Find where the given text appears and provide that cell's center as (X, Y) coordinate. 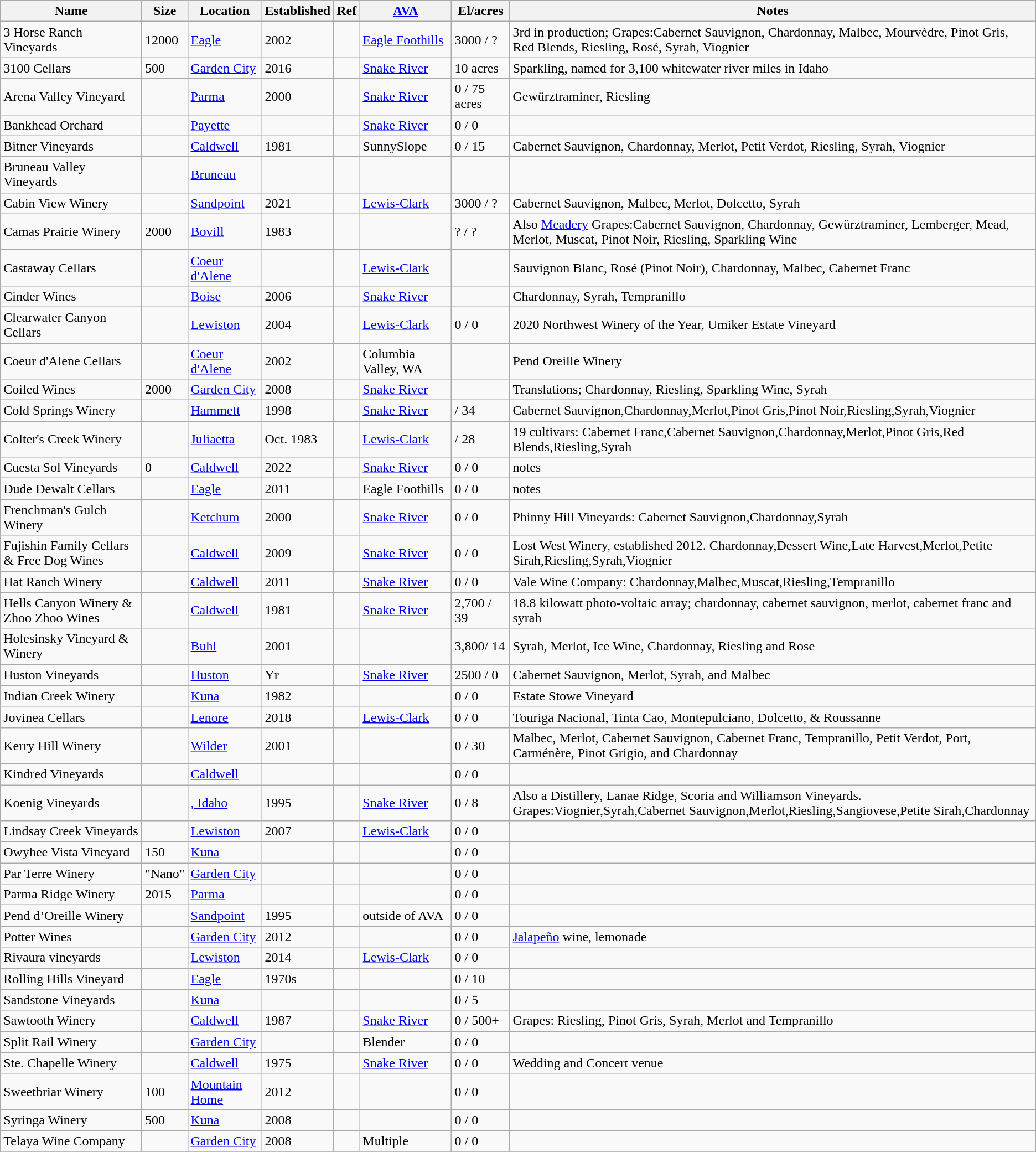
Camas Prairie Winery (71, 231)
Cuesta Sol Vineyards (71, 468)
Boise (225, 296)
Bitner Vineyards (71, 146)
Chardonnay, Syrah, Tempranillo (773, 296)
Touriga Nacional, Tinta Cao, Montepulciano, Dolcetto, & Roussanne (773, 717)
Huston (225, 675)
AVA (406, 11)
3rd in production; Grapes:Cabernet Sauvignon, Chardonnay, Malbec, Mourvèdre, Pinot Gris, Red Blends, Riesling, Rosé, Syrah, Viognier (773, 40)
0 / 8 (480, 803)
0 / 30 (480, 745)
Coiled Wines (71, 390)
2009 (298, 554)
Colter's Creek Winery (71, 440)
Sandstone Vineyards (71, 1000)
Indian Creek Winery (71, 696)
Size (165, 11)
18.8 kilowatt photo-voltaic array; chardonnay, cabernet sauvignon, merlot, cabernet franc and syrah (773, 610)
Location (225, 11)
Sweetbriar Winery (71, 1092)
Holesinsky Vineyard & Winery (71, 647)
2022 (298, 468)
2004 (298, 324)
0 / 500+ (480, 1021)
3,800/ 14 (480, 647)
Cabernet Sauvignon, Malbec, Merlot, Dolcetto, Syrah (773, 203)
El/acres (480, 11)
? / ? (480, 231)
1975 (298, 1063)
Cold Springs Winery (71, 411)
Hammett (225, 411)
Lost West Winery, established 2012. Chardonnay,Dessert Wine,Late Harvest,Merlot,Petite Sirah,Riesling,Syrah,Viognier (773, 554)
0 (165, 468)
2020 Northwest Winery of the Year, Umiker Estate Vineyard (773, 324)
Name (71, 11)
Fujishin Family Cellars & Free Dog Wines (71, 554)
Grapes: Riesling, Pinot Gris, Syrah, Merlot and Tempranillo (773, 1021)
2021 (298, 203)
1998 (298, 411)
Sauvignon Blanc, Rosé (Pinot Noir), Chardonnay, Malbec, Cabernet Franc (773, 268)
Sparkling, named for 3,100 whitewater river miles in Idaho (773, 68)
19 cultivars: Cabernet Franc,Cabernet Sauvignon,Chardonnay,Merlot,Pinot Gris,Red Blends,Riesling,Syrah (773, 440)
1982 (298, 696)
100 (165, 1092)
Phinny Hill Vineyards: Cabernet Sauvignon,Chardonnay,Syrah (773, 517)
Bankhead Orchard (71, 125)
Bruneau Valley Vineyards (71, 175)
"Nano" (165, 874)
0 / 15 (480, 146)
, Idaho (225, 803)
Potter Wines (71, 937)
2018 (298, 717)
Yr (298, 675)
Clearwater Canyon Cellars (71, 324)
Bruneau (225, 175)
Castaway Cellars (71, 268)
Wilder (225, 745)
10 acres (480, 68)
Cabernet Sauvignon, Chardonnay, Merlot, Petit Verdot, Riesling, Syrah, Viognier (773, 146)
Oct. 1983 (298, 440)
SunnySlope (406, 146)
2014 (298, 958)
3100 Cellars (71, 68)
Cabernet Sauvignon,Chardonnay,Merlot,Pinot Gris,Pinot Noir,Riesling,Syrah,Viognier (773, 411)
Payette (225, 125)
0 / 10 (480, 979)
Blender (406, 1042)
0 / 75 acres (480, 96)
Rolling Hills Vineyard (71, 979)
2015 (165, 895)
Ketchum (225, 517)
/ 28 (480, 440)
Vale Wine Company: Chardonnay,Malbec,Muscat,Riesling,Tempranillo (773, 582)
2,700 / 39 (480, 610)
Estate Stowe Vineyard (773, 696)
Telaya Wine Company (71, 1141)
Notes (773, 11)
2500 / 0 (480, 675)
Lenore (225, 717)
Sawtooth Winery (71, 1021)
Ste. Chapelle Winery (71, 1063)
Split Rail Winery (71, 1042)
Columbia Valley, WA (406, 361)
Par Terre Winery (71, 874)
1983 (298, 231)
Cinder Wines (71, 296)
Syrah, Merlot, Ice Wine, Chardonnay, Riesling and Rose (773, 647)
Translations; Chardonnay, Riesling, Sparkling Wine, Syrah (773, 390)
Koenig Vineyards (71, 803)
Established (298, 11)
Jovinea Cellars (71, 717)
Pend Oreille Winery (773, 361)
Pend d’Oreille Winery (71, 916)
1970s (298, 979)
Buhl (225, 647)
Syringa Winery (71, 1120)
2006 (298, 296)
Kindred Vineyards (71, 774)
150 (165, 853)
Arena Valley Vineyard (71, 96)
Gewürztraminer, Riesling (773, 96)
Rivaura vineyards (71, 958)
Hat Ranch Winery (71, 582)
Lindsay Creek Vineyards (71, 831)
2007 (298, 831)
1987 (298, 1021)
/ 34 (480, 411)
Kerry Hill Winery (71, 745)
Ref (346, 11)
Cabin View Winery (71, 203)
0 / 5 (480, 1000)
outside of AVA (406, 916)
2016 (298, 68)
Also Meadery Grapes:Cabernet Sauvignon, Chardonnay, Gewürztraminer, Lemberger, Mead, Merlot, Muscat, Pinot Noir, Riesling, Sparkling Wine (773, 231)
Malbec, Merlot, Cabernet Sauvignon, Cabernet Franc, Tempranillo, Petit Verdot, Port, Carménère, Pinot Grigio, and Chardonnay (773, 745)
Parma Ridge Winery (71, 895)
Jalapeño wine, lemonade (773, 937)
Juliaetta (225, 440)
3 Horse Ranch Vineyards (71, 40)
Coeur d'Alene Cellars (71, 361)
Bovill (225, 231)
Mountain Home (225, 1092)
Dude Dewalt Cellars (71, 489)
Huston Vineyards (71, 675)
Hells Canyon Winery & Zhoo Zhoo Wines (71, 610)
Cabernet Sauvignon, Merlot, Syrah, and Malbec (773, 675)
Multiple (406, 1141)
Owyhee Vista Vineyard (71, 853)
Frenchman's Gulch Winery (71, 517)
Wedding and Concert venue (773, 1063)
12000 (165, 40)
